Locate the cell with the specified text and output its (X, Y) center coordinate. 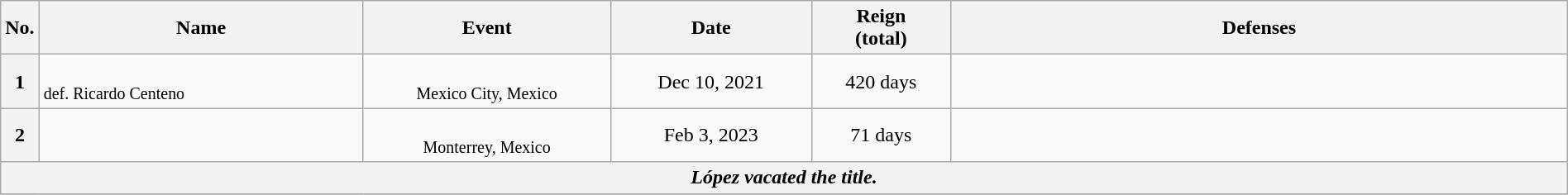
No. (20, 28)
420 days (882, 81)
Mexico City, Mexico (486, 81)
Defenses (1260, 28)
def. Ricardo Centeno (201, 81)
2 (20, 136)
López vacated the title. (784, 178)
71 days (882, 136)
Event (486, 28)
Name (201, 28)
Date (711, 28)
Feb 3, 2023 (711, 136)
Monterrey, Mexico (486, 136)
Reign(total) (882, 28)
Dec 10, 2021 (711, 81)
1 (20, 81)
